Return (X, Y) of the center of cell containing provided text 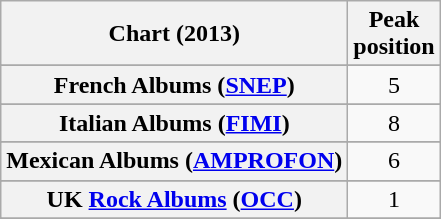
Peakposition (394, 34)
5 (394, 85)
6 (394, 161)
Mexican Albums (AMPROFON) (174, 161)
8 (394, 123)
Italian Albums (FIMI) (174, 123)
French Albums (SNEP) (174, 85)
1 (394, 199)
UK Rock Albums (OCC) (174, 199)
Chart (2013) (174, 34)
